Return [x, y] of the center of cell containing provided text 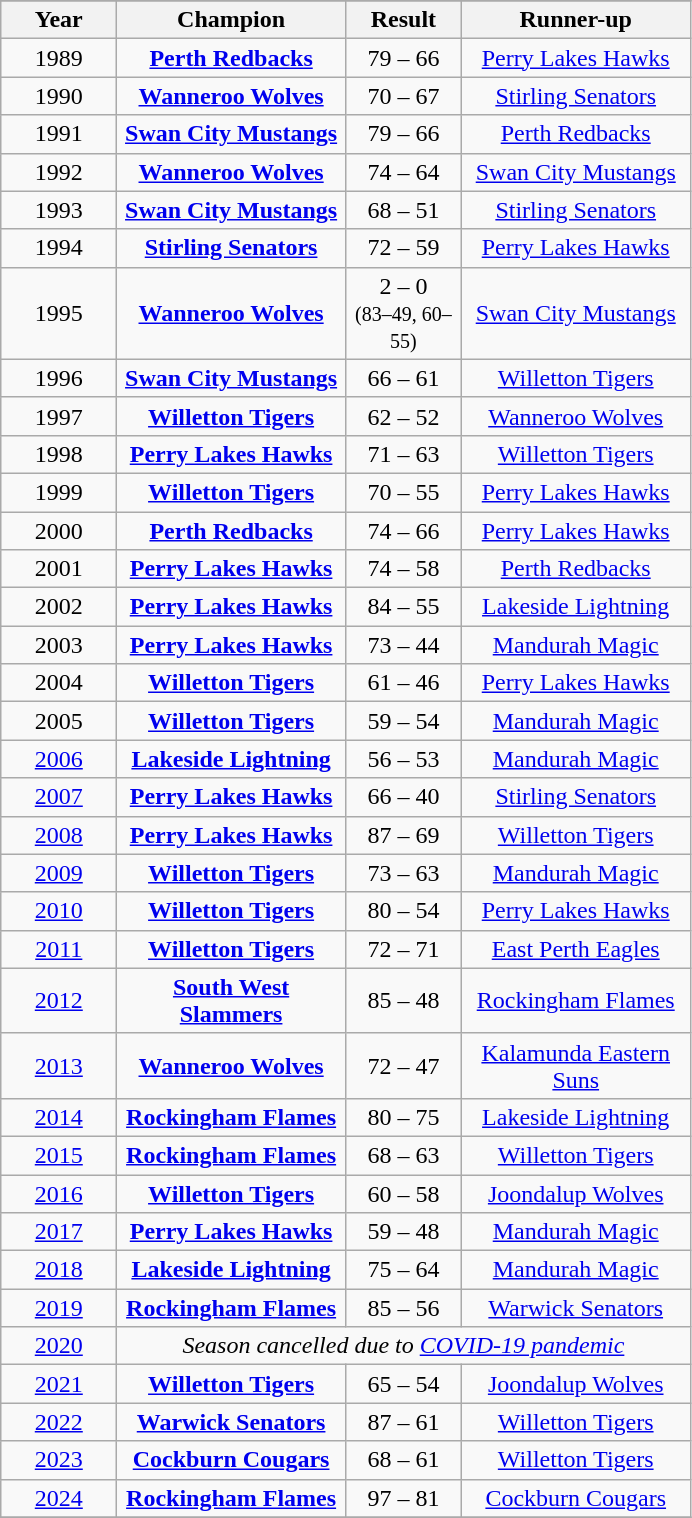
1998 [59, 454]
2011 [59, 949]
60 – 58 [403, 1193]
2006 [59, 759]
56 – 53 [403, 759]
72 – 71 [403, 949]
66 – 40 [403, 797]
71 – 63 [403, 454]
74 – 64 [403, 172]
2005 [59, 721]
85 – 56 [403, 1308]
2 – 0(83–49, 60–55) [403, 313]
2015 [59, 1155]
2017 [59, 1232]
74 – 66 [403, 531]
75 – 64 [403, 1270]
2012 [59, 1000]
2009 [59, 873]
Champion [232, 20]
2002 [59, 607]
1993 [59, 210]
Result [403, 20]
2014 [59, 1117]
1989 [59, 58]
Runner-up [576, 20]
59 – 54 [403, 721]
2000 [59, 531]
2024 [59, 1498]
1995 [59, 313]
85 – 48 [403, 1000]
2001 [59, 569]
1990 [59, 96]
66 – 61 [403, 378]
80 – 54 [403, 911]
2022 [59, 1422]
70 – 55 [403, 492]
2021 [59, 1384]
Year [59, 20]
2013 [59, 1066]
1992 [59, 172]
68 – 63 [403, 1155]
2003 [59, 645]
2018 [59, 1270]
74 – 58 [403, 569]
1997 [59, 416]
East Perth Eagles [576, 949]
73 – 63 [403, 873]
80 – 75 [403, 1117]
1996 [59, 378]
2016 [59, 1193]
84 – 55 [403, 607]
2008 [59, 835]
1999 [59, 492]
South West Slammers [232, 1000]
2019 [59, 1308]
2023 [59, 1460]
68 – 61 [403, 1460]
61 – 46 [403, 683]
Kalamunda Eastern Suns [576, 1066]
72 – 59 [403, 248]
68 – 51 [403, 210]
73 – 44 [403, 645]
1994 [59, 248]
2020 [59, 1346]
70 – 67 [403, 96]
87 – 69 [403, 835]
59 – 48 [403, 1232]
1991 [59, 134]
2010 [59, 911]
97 – 81 [403, 1498]
2007 [59, 797]
72 – 47 [403, 1066]
87 – 61 [403, 1422]
Season cancelled due to COVID-19 pandemic [404, 1346]
62 – 52 [403, 416]
65 – 54 [403, 1384]
2004 [59, 683]
